Find where the given text appears and provide that cell's center as (X, Y) coordinate. 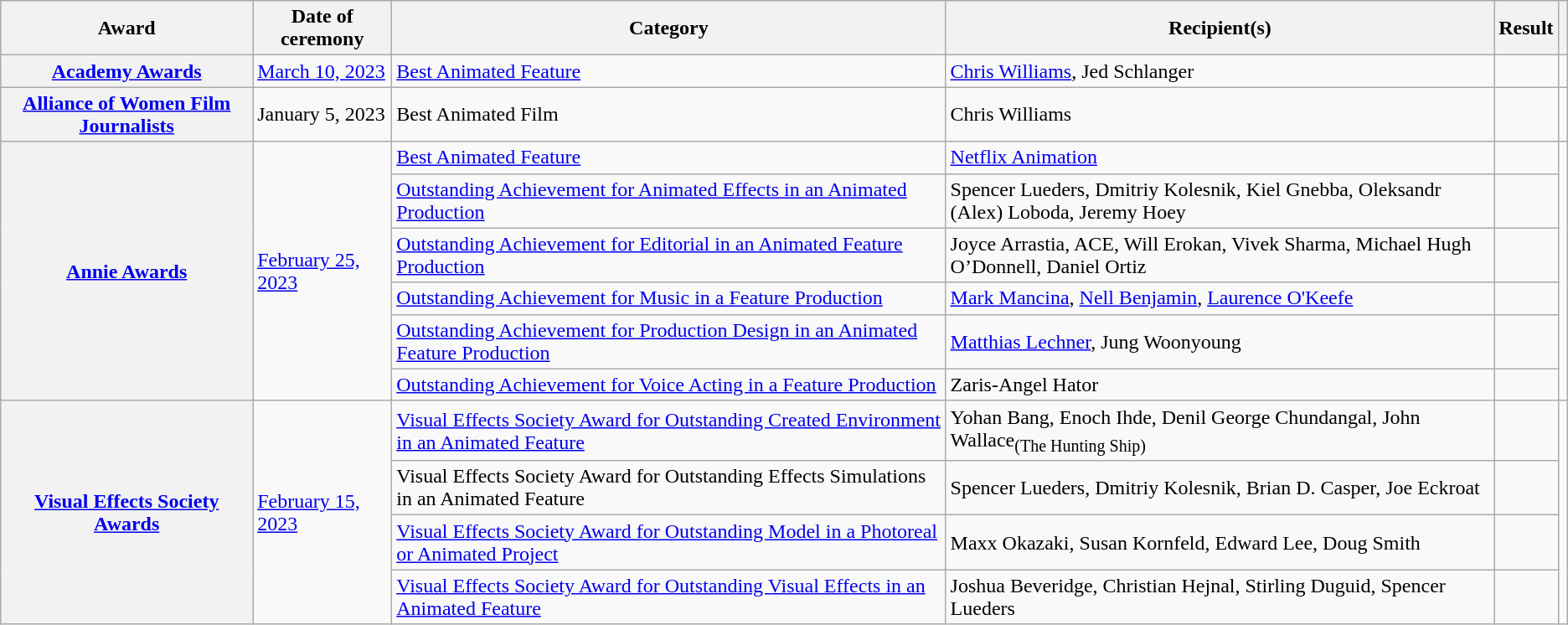
Outstanding Achievement for Music in a Feature Production (668, 298)
Best Animated Film (668, 114)
Joyce Arrastia, ACE, Will Erokan, Vivek Sharma, Michael Hugh O’Donnell, Daniel Ortiz (1220, 255)
Category (668, 28)
Chris Williams, Jed Schlanger (1220, 71)
February 25, 2023 (322, 271)
Recipient(s) (1220, 28)
Outstanding Achievement for Editorial in an Animated Feature Production (668, 255)
Outstanding Achievement for Animated Effects in an Animated Production (668, 201)
Annie Awards (127, 271)
March 10, 2023 (322, 71)
Spencer Lueders, Dmitriy Kolesnik, Kiel Gnebba, Oleksandr (Alex) Loboda, Jeremy Hoey (1220, 201)
Chris Williams (1220, 114)
January 5, 2023 (322, 114)
Visual Effects Society Award for Outstanding Effects Simulations in an Animated Feature (668, 488)
Matthias Lechner, Jung Woonyoung (1220, 342)
Mark Mancina, Nell Benjamin, Laurence O'Keefe (1220, 298)
Award (127, 28)
February 15, 2023 (322, 513)
Maxx Okazaki, Susan Kornfeld, Edward Lee, Doug Smith (1220, 543)
Outstanding Achievement for Voice Acting in a Feature Production (668, 385)
Result (1526, 28)
Visual Effects Society Award for Outstanding Created Environment in an Animated Feature (668, 431)
Academy Awards (127, 71)
Joshua Beveridge, Christian Hejnal, Stirling Duguid, Spencer Lueders (1220, 597)
Yohan Bang, Enoch Ihde, Denil George Chundangal, John Wallace(The Hunting Ship) (1220, 431)
Spencer Lueders, Dmitriy Kolesnik, Brian D. Casper, Joe Eckroat (1220, 488)
Visual Effects Society Award for Outstanding Model in a Photoreal or Animated Project (668, 543)
Visual Effects Society Award for Outstanding Visual Effects in an Animated Feature (668, 597)
Zaris-Angel Hator (1220, 385)
Visual Effects Society Awards (127, 513)
Date of ceremony (322, 28)
Alliance of Women Film Journalists (127, 114)
Outstanding Achievement for Production Design in an Animated Feature Production (668, 342)
Netflix Animation (1220, 158)
